Pinpoint the cell where the given text exists, returning its (x, y) midpoint coordinate. 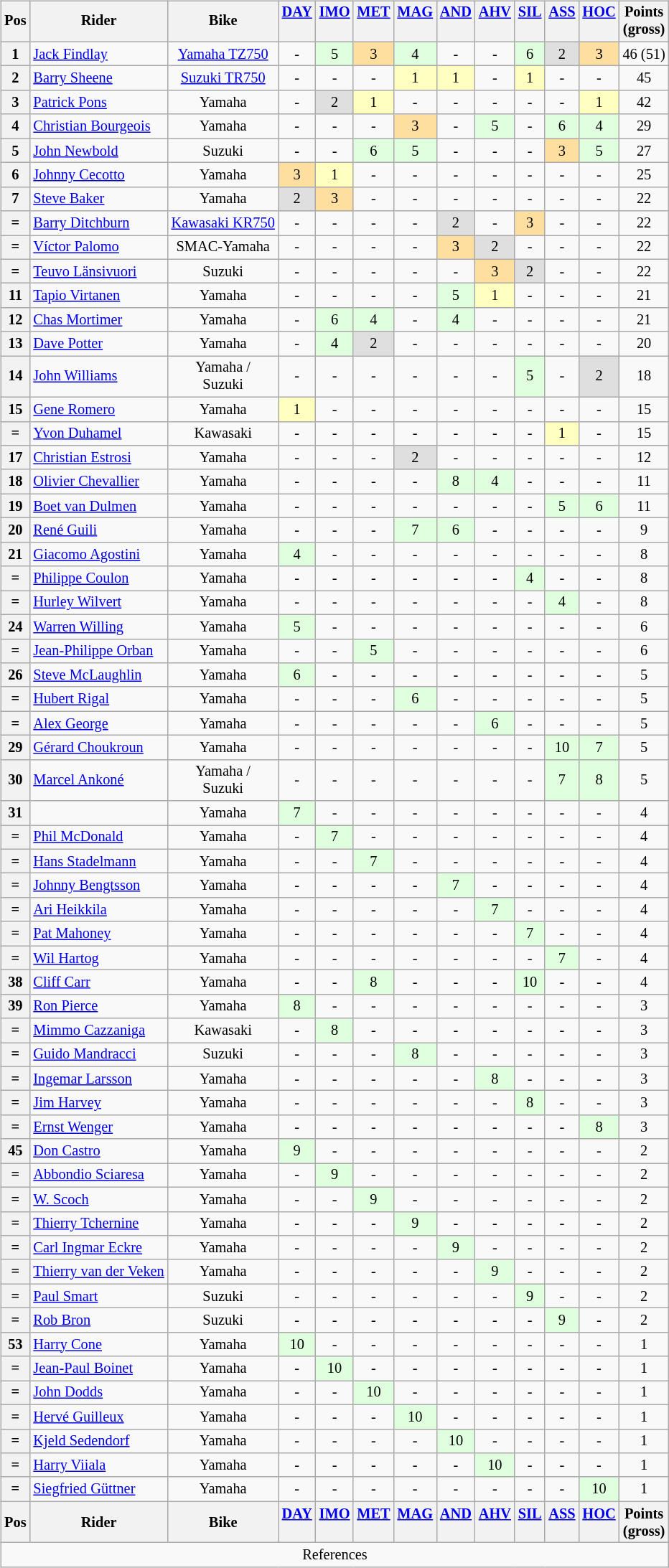
Paul Smart (98, 1296)
Siegfried Güttner (98, 1489)
Hervé Guilleux (98, 1417)
Thierry van der Veken (98, 1272)
John Dodds (98, 1393)
Johnny Cecotto (98, 175)
Yvon Duhamel (98, 433)
19 (15, 506)
30 (15, 780)
W. Scoch (98, 1199)
Wil Hartog (98, 958)
46 (51) (645, 54)
Barry Sheene (98, 78)
Steve Baker (98, 199)
Thierry Tchernine (98, 1224)
Gene Romero (98, 409)
26 (15, 675)
Don Castro (98, 1151)
René Guili (98, 530)
25 (645, 175)
Carl Ingmar Eckre (98, 1248)
Dave Potter (98, 344)
Gérard Choukroun (98, 748)
39 (15, 1006)
Kjeld Sedendorf (98, 1441)
27 (645, 151)
Hurley Wilvert (98, 603)
Hans Stadelmann (98, 861)
24 (15, 626)
Steve McLaughlin (98, 675)
Harry Cone (98, 1344)
Hubert Rigal (98, 699)
Ingemar Larsson (98, 1079)
Ari Heikkila (98, 910)
Alex George (98, 723)
Víctor Palomo (98, 248)
17 (15, 458)
Rob Bron (98, 1320)
Jim Harvey (98, 1103)
53 (15, 1344)
SMAC-Yamaha (223, 248)
John Newbold (98, 151)
Pat Mahoney (98, 934)
Ron Pierce (98, 1006)
Patrick Pons (98, 103)
Barry Ditchburn (98, 223)
Marcel Ankoné (98, 780)
Mimmo Cazzaniga (98, 1031)
Boet van Dulmen (98, 506)
Christian Bourgeois (98, 126)
Harry Viiala (98, 1465)
Yamaha TZ750 (223, 54)
Philippe Coulon (98, 578)
13 (15, 344)
References (334, 1555)
Christian Estrosi (98, 458)
Abbondio Sciaresa (98, 1175)
Tapio Virtanen (98, 296)
Kawasaki KR750 (223, 223)
Ernst Wenger (98, 1127)
Teuvo Länsivuori (98, 271)
42 (645, 103)
Jack Findlay (98, 54)
14 (15, 377)
Johnny Bengtsson (98, 886)
Chas Mortimer (98, 320)
Guido Mandracci (98, 1055)
Jean-Paul Boinet (98, 1369)
John Williams (98, 377)
Jean-Philippe Orban (98, 651)
Suzuki TR750 (223, 78)
Warren Willing (98, 626)
Olivier Chevallier (98, 482)
Giacomo Agostini (98, 554)
Phil McDonald (98, 837)
31 (15, 813)
Cliff Carr (98, 982)
38 (15, 982)
